Return the (X, Y) coordinate for the center point of the cell that contains the specified text.  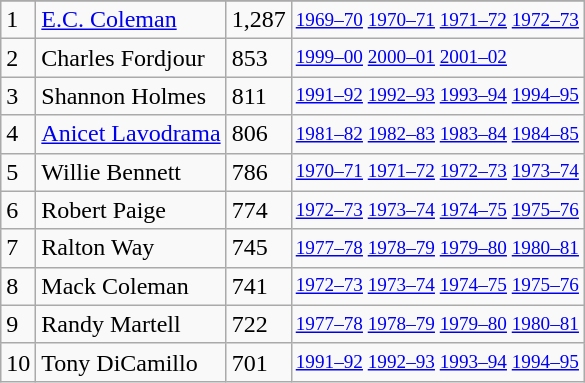
811 (258, 96)
774 (258, 210)
8 (18, 286)
1,287 (258, 20)
722 (258, 324)
Willie Bennett (131, 172)
745 (258, 248)
6 (18, 210)
786 (258, 172)
5 (18, 172)
806 (258, 134)
Ralton Way (131, 248)
4 (18, 134)
Anicet Lavodrama (131, 134)
7 (18, 248)
853 (258, 58)
701 (258, 362)
2 (18, 58)
3 (18, 96)
1981–82 1982–83 1983–84 1984–85 (437, 134)
Tony DiCamillo (131, 362)
Charles Fordjour (131, 58)
1 (18, 20)
Shannon Holmes (131, 96)
10 (18, 362)
9 (18, 324)
1969–70 1970–71 1971–72 1972–73 (437, 20)
Robert Paige (131, 210)
741 (258, 286)
E.C. Coleman (131, 20)
1970–71 1971–72 1972–73 1973–74 (437, 172)
Mack Coleman (131, 286)
Randy Martell (131, 324)
1999–00 2000–01 2001–02 (437, 58)
